Search for the cell housing the specified text and yield its [x, y] center coordinate. 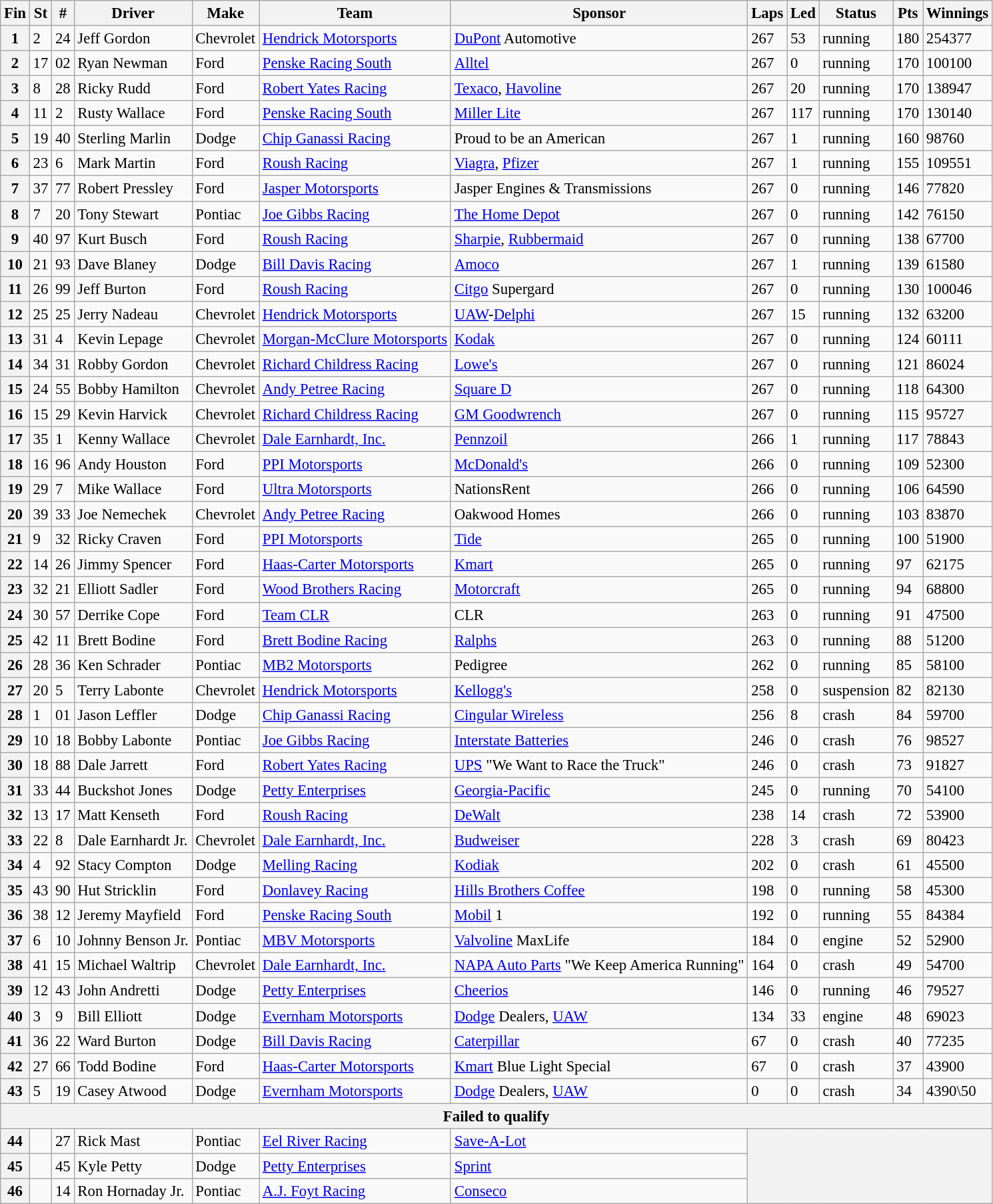
Kenny Wallace [133, 439]
Alltel [598, 63]
83870 [958, 515]
Brett Bodine [133, 640]
Michael Waltrip [133, 966]
Amoco [598, 264]
98760 [958, 139]
109 [908, 465]
53900 [958, 815]
Status [856, 13]
Pts [908, 13]
Caterpillar [598, 1041]
91 [908, 615]
82 [908, 690]
02 [63, 63]
53 [804, 39]
106 [908, 489]
Kodak [598, 339]
51200 [958, 640]
MBV Motorsports [355, 941]
Proud to be an American [598, 139]
45500 [958, 865]
184 [768, 941]
Todd Bodine [133, 1066]
109551 [958, 163]
Sharpie, Rubbermaid [598, 239]
61 [908, 865]
Terry Labonte [133, 690]
Bobby Hamilton [133, 389]
86024 [958, 364]
Bill Elliott [133, 1016]
95727 [958, 414]
DuPont Automotive [598, 39]
Elliott Sadler [133, 590]
121 [908, 364]
60111 [958, 339]
Tide [598, 539]
NAPA Auto Parts "We Keep America Running" [598, 966]
Jasper Motorsports [355, 189]
254377 [958, 39]
John Andretti [133, 991]
Ralphs [598, 640]
Melling Racing [355, 865]
238 [768, 815]
Valvoline MaxLife [598, 941]
70 [908, 790]
52 [908, 941]
164 [768, 966]
Donlavey Racing [355, 891]
Casey Atwood [133, 1091]
Winnings [958, 13]
262 [768, 665]
Eel River Racing [355, 1141]
54700 [958, 966]
Team [355, 13]
98527 [958, 740]
93 [63, 264]
62175 [958, 565]
134 [768, 1016]
Kodiak [598, 865]
92 [63, 865]
The Home Depot [598, 214]
64300 [958, 389]
69 [908, 841]
130 [908, 289]
69023 [958, 1016]
228 [768, 841]
NationsRent [598, 489]
80423 [958, 841]
Jimmy Spencer [133, 565]
Buckshot Jones [133, 790]
Dale Jarrett [133, 765]
Kurt Busch [133, 239]
4390\50 [958, 1091]
suspension [856, 690]
Driver [133, 13]
McDonald's [598, 465]
Laps [768, 13]
Fin [15, 13]
100046 [958, 289]
CLR [598, 615]
118 [908, 389]
Texaco, Havoline [598, 89]
Save-A-Lot [598, 1141]
Lowe's [598, 364]
61580 [958, 264]
Andy Houston [133, 465]
Square D [598, 389]
64590 [958, 489]
01 [63, 715]
Ricky Rudd [133, 89]
GM Goodwrench [598, 414]
84 [908, 715]
St [40, 13]
132 [908, 314]
90 [63, 891]
45300 [958, 891]
77235 [958, 1041]
Wood Brothers Racing [355, 590]
Kmart Blue Light Special [598, 1066]
73 [908, 765]
78843 [958, 439]
256 [768, 715]
Pennzoil [598, 439]
77 [63, 189]
# [63, 13]
Mike Wallace [133, 489]
67700 [958, 239]
57 [63, 615]
Jasper Engines & Transmissions [598, 189]
Kmart [598, 565]
258 [768, 690]
Failed to qualify [496, 1116]
Hills Brothers Coffee [598, 891]
Led [804, 13]
Bobby Labonte [133, 740]
76150 [958, 214]
155 [908, 163]
Kevin Harvick [133, 414]
85 [908, 665]
A.J. Foyt Racing [355, 1191]
Viagra, Pfizer [598, 163]
58100 [958, 665]
UAW-Delphi [598, 314]
Robby Gordon [133, 364]
Kevin Lepage [133, 339]
142 [908, 214]
MB2 Motorsports [355, 665]
180 [908, 39]
Team CLR [355, 615]
124 [908, 339]
84384 [958, 915]
49 [908, 966]
Kyle Petty [133, 1166]
192 [768, 915]
198 [768, 891]
Johnny Benson Jr. [133, 941]
Make [225, 13]
48 [908, 1016]
Georgia-Pacific [598, 790]
Ward Burton [133, 1041]
Budweiser [598, 841]
Oakwood Homes [598, 515]
Mark Martin [133, 163]
Brett Bodine Racing [355, 640]
43900 [958, 1066]
Dave Blaney [133, 264]
52300 [958, 465]
Conseco [598, 1191]
160 [908, 139]
91827 [958, 765]
Hut Stricklin [133, 891]
Jerry Nadeau [133, 314]
76 [908, 740]
100 [908, 539]
Derrike Cope [133, 615]
138947 [958, 89]
Robert Pressley [133, 189]
Sterling Marlin [133, 139]
79527 [958, 991]
58 [908, 891]
51900 [958, 539]
Citgo Supergard [598, 289]
Stacy Compton [133, 865]
99 [63, 289]
103 [908, 515]
138 [908, 239]
Kellogg's [598, 690]
245 [768, 790]
Ricky Craven [133, 539]
Ultra Motorsports [355, 489]
52900 [958, 941]
DeWalt [598, 815]
Jason Leffler [133, 715]
Sponsor [598, 13]
47500 [958, 615]
54100 [958, 790]
Miller Lite [598, 113]
Rusty Wallace [133, 113]
202 [768, 865]
94 [908, 590]
Pedigree [598, 665]
Joe Nemechek [133, 515]
Jeff Burton [133, 289]
Jeremy Mayfield [133, 915]
59700 [958, 715]
Tony Stewart [133, 214]
66 [63, 1066]
Ryan Newman [133, 63]
Sprint [598, 1166]
Ken Schrader [133, 665]
130140 [958, 113]
Ron Hornaday Jr. [133, 1191]
72 [908, 815]
77820 [958, 189]
UPS "We Want to Race the Truck" [598, 765]
115 [908, 414]
100100 [958, 63]
63200 [958, 314]
Cingular Wireless [598, 715]
Interstate Batteries [598, 740]
Jeff Gordon [133, 39]
82130 [958, 690]
68800 [958, 590]
Motorcraft [598, 590]
139 [908, 264]
Morgan-McClure Motorsports [355, 339]
Mobil 1 [598, 915]
Cheerios [598, 991]
Dale Earnhardt Jr. [133, 841]
Rick Mast [133, 1141]
96 [63, 465]
Matt Kenseth [133, 815]
